From the cell containing the given text, extract its center point as (x, y) coordinate. 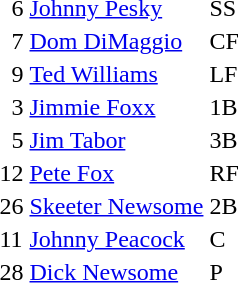
Ted Williams (116, 74)
Jimmie Foxx (116, 107)
Jim Tabor (116, 140)
Skeeter Newsome (116, 206)
Johnny Peacock (116, 239)
Pete Fox (116, 173)
Dom DiMaggio (116, 41)
